Return the [X, Y] coordinate for the center point of the cell that contains the specified text.  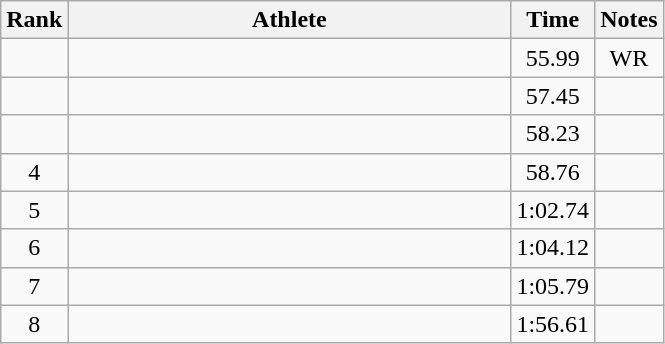
58.23 [553, 134]
1:56.61 [553, 324]
Rank [34, 20]
55.99 [553, 58]
1:04.12 [553, 248]
6 [34, 248]
WR [629, 58]
Notes [629, 20]
7 [34, 286]
8 [34, 324]
Athlete [290, 20]
1:05.79 [553, 286]
Time [553, 20]
4 [34, 172]
57.45 [553, 96]
5 [34, 210]
58.76 [553, 172]
1:02.74 [553, 210]
